Return [x, y] of the center of cell containing provided text 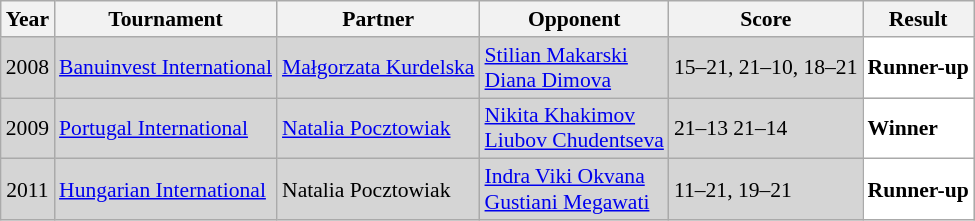
Nikita Khakimov Liubov Chudentseva [574, 128]
2011 [28, 190]
11–21, 19–21 [766, 190]
Hungarian International [166, 190]
Stilian Makarski Diana Dimova [574, 68]
Banuinvest International [166, 68]
Tournament [166, 19]
Portugal International [166, 128]
Indra Viki Okvana Gustiani Megawati [574, 190]
Opponent [574, 19]
2009 [28, 128]
Partner [378, 19]
15–21, 21–10, 18–21 [766, 68]
Małgorzata Kurdelska [378, 68]
Winner [918, 128]
Score [766, 19]
21–13 21–14 [766, 128]
Result [918, 19]
Year [28, 19]
2008 [28, 68]
